Provide the [X, Y] coordinate of the cell's center where the given text is located.  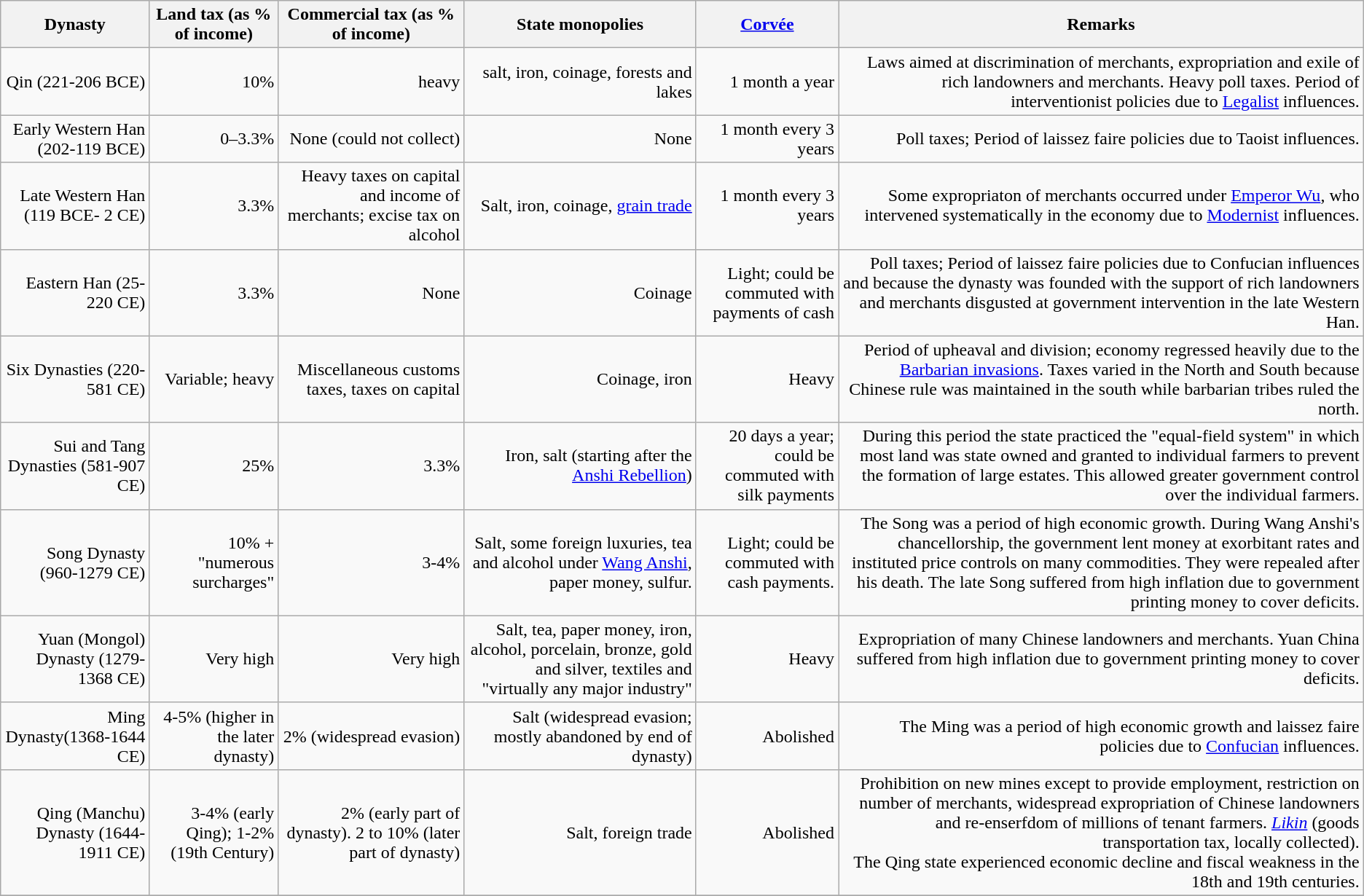
Coinage, iron [580, 379]
Salt, foreign trade [580, 832]
1 month a year [767, 82]
Early Western Han (202-119 BCE) [75, 138]
Salt, tea, paper money, iron, alcohol, porcelain, bronze, gold and silver, textiles and "virtually any major industry" [580, 659]
Expropriation of many Chinese landowners and merchants. Yuan China suffered from high inflation due to government printing money to cover deficits. [1102, 659]
Eastern Han (25- 220 CE) [75, 293]
Some expropriaton of merchants occurred under Emperor Wu, who intervened systematically in the economy due to Modernist influences. [1102, 205]
salt, iron, coinage, forests and lakes [580, 82]
Salt (widespread evasion; mostly abandoned by end of dynasty) [580, 736]
Coinage [580, 293]
heavy [372, 82]
Sui and Tang Dynasties (581-907 CE) [75, 466]
Miscellaneous customs taxes, taxes on capital [372, 379]
3-4% [372, 562]
State monopolies [580, 25]
25% [214, 466]
Song Dynasty (960-1279 CE) [75, 562]
Salt, some foreign luxuries, tea and alcohol under Wang Anshi, paper money, sulfur. [580, 562]
2% (widespread evasion) [372, 736]
Salt, iron, coinage, grain trade [580, 205]
4-5% (higher in the later dynasty) [214, 736]
Remarks [1102, 25]
None (could not collect) [372, 138]
Light; could be commuted with cash payments. [767, 562]
Heavy taxes on capital and income of merchants; excise tax on alcohol [372, 205]
Dynasty [75, 25]
3-4% (early Qing); 1-2% (19th Century) [214, 832]
Commercial tax (as % of income) [372, 25]
Light; could be commuted with payments of cash [767, 293]
Ming Dynasty(1368-1644 CE) [75, 736]
Yuan (Mongol) Dynasty (1279-1368 CE) [75, 659]
Variable; heavy [214, 379]
Late Western Han (119 BCE- 2 CE) [75, 205]
Poll taxes; Period of laissez faire policies due to Taoist influences. [1102, 138]
The Ming was a period of high economic growth and laissez faire policies due to Confucian influences. [1102, 736]
0–3.3% [214, 138]
Qing (Manchu) Dynasty (1644-1911 CE) [75, 832]
Six Dynasties (220-581 CE) [75, 379]
2% (early part of dynasty). 2 to 10% (later part of dynasty) [372, 832]
10% + "numerous surcharges" [214, 562]
Qin (221-206 BCE) [75, 82]
Corvée [767, 25]
Land tax (as % of income) [214, 25]
20 days a year; could be commuted with silk payments [767, 466]
10% [214, 82]
Iron, salt (starting after the Anshi Rebellion) [580, 466]
